Pinpoint the cell where the given text exists, returning its (x, y) midpoint coordinate. 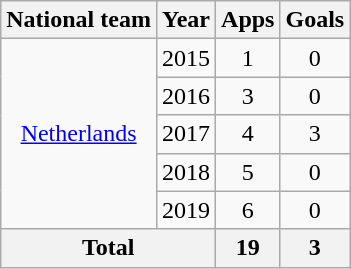
1 (248, 58)
Apps (248, 20)
4 (248, 134)
National team (79, 20)
5 (248, 172)
2017 (186, 134)
2018 (186, 172)
2015 (186, 58)
6 (248, 210)
2016 (186, 96)
Goals (315, 20)
Netherlands (79, 134)
Year (186, 20)
2019 (186, 210)
Total (108, 248)
19 (248, 248)
